Determine the (X, Y) coordinate at the center of the cell enclosing the given text.  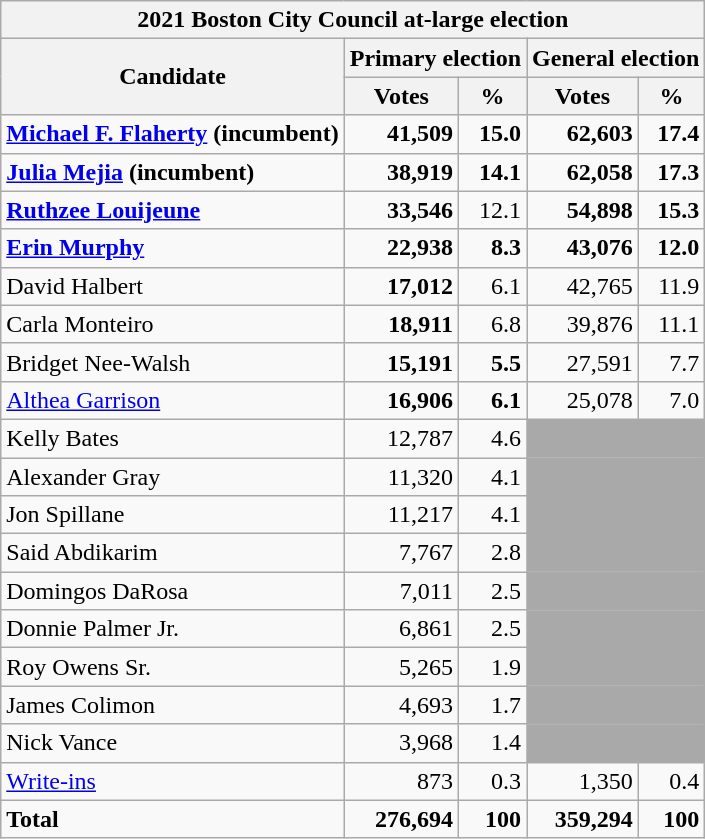
Write-ins (172, 781)
2.8 (492, 553)
15,191 (401, 362)
Domingos DaRosa (172, 591)
1.9 (492, 667)
33,546 (401, 210)
15.0 (492, 134)
62,603 (583, 134)
Erin Murphy (172, 248)
11.1 (672, 324)
Said Abdikarim (172, 553)
4.6 (492, 438)
Althea Garrison (172, 400)
1,350 (583, 781)
17,012 (401, 286)
3,968 (401, 743)
14.1 (492, 172)
1.7 (492, 705)
5.5 (492, 362)
11,217 (401, 515)
David Halbert (172, 286)
11.9 (672, 286)
1.4 (492, 743)
General election (616, 58)
Nick Vance (172, 743)
25,078 (583, 400)
12.0 (672, 248)
38,919 (401, 172)
Donnie Palmer Jr. (172, 629)
Julia Mejia (incumbent) (172, 172)
Kelly Bates (172, 438)
7,011 (401, 591)
16,906 (401, 400)
27,591 (583, 362)
359,294 (583, 819)
Michael F. Flaherty (incumbent) (172, 134)
James Colimon (172, 705)
7,767 (401, 553)
12,787 (401, 438)
Carla Monteiro (172, 324)
17.4 (672, 134)
6.8 (492, 324)
41,509 (401, 134)
2021 Boston City Council at-large election (353, 20)
Roy Owens Sr. (172, 667)
22,938 (401, 248)
0.3 (492, 781)
54,898 (583, 210)
Jon Spillane (172, 515)
276,694 (401, 819)
Bridget Nee-Walsh (172, 362)
39,876 (583, 324)
15.3 (672, 210)
5,265 (401, 667)
11,320 (401, 477)
6,861 (401, 629)
Candidate (172, 77)
Alexander Gray (172, 477)
Total (172, 819)
Primary election (435, 58)
7.0 (672, 400)
4,693 (401, 705)
8.3 (492, 248)
18,911 (401, 324)
Ruthzee Louijeune (172, 210)
7.7 (672, 362)
12.1 (492, 210)
43,076 (583, 248)
17.3 (672, 172)
62,058 (583, 172)
873 (401, 781)
0.4 (672, 781)
42,765 (583, 286)
